Pinpoint the cell where the given text exists, returning its [X, Y] midpoint coordinate. 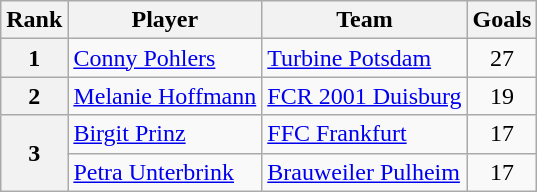
2 [34, 96]
Team [364, 20]
1 [34, 58]
FCR 2001 Duisburg [364, 96]
Rank [34, 20]
Birgit Prinz [165, 134]
Melanie Hoffmann [165, 96]
Conny Pohlers [165, 58]
FFC Frankfurt [364, 134]
Goals [502, 20]
27 [502, 58]
Brauweiler Pulheim [364, 172]
3 [34, 153]
Turbine Potsdam [364, 58]
Player [165, 20]
Petra Unterbrink [165, 172]
19 [502, 96]
